Capture the cell that displays the provided text and extract its (x, y) central coordinate. 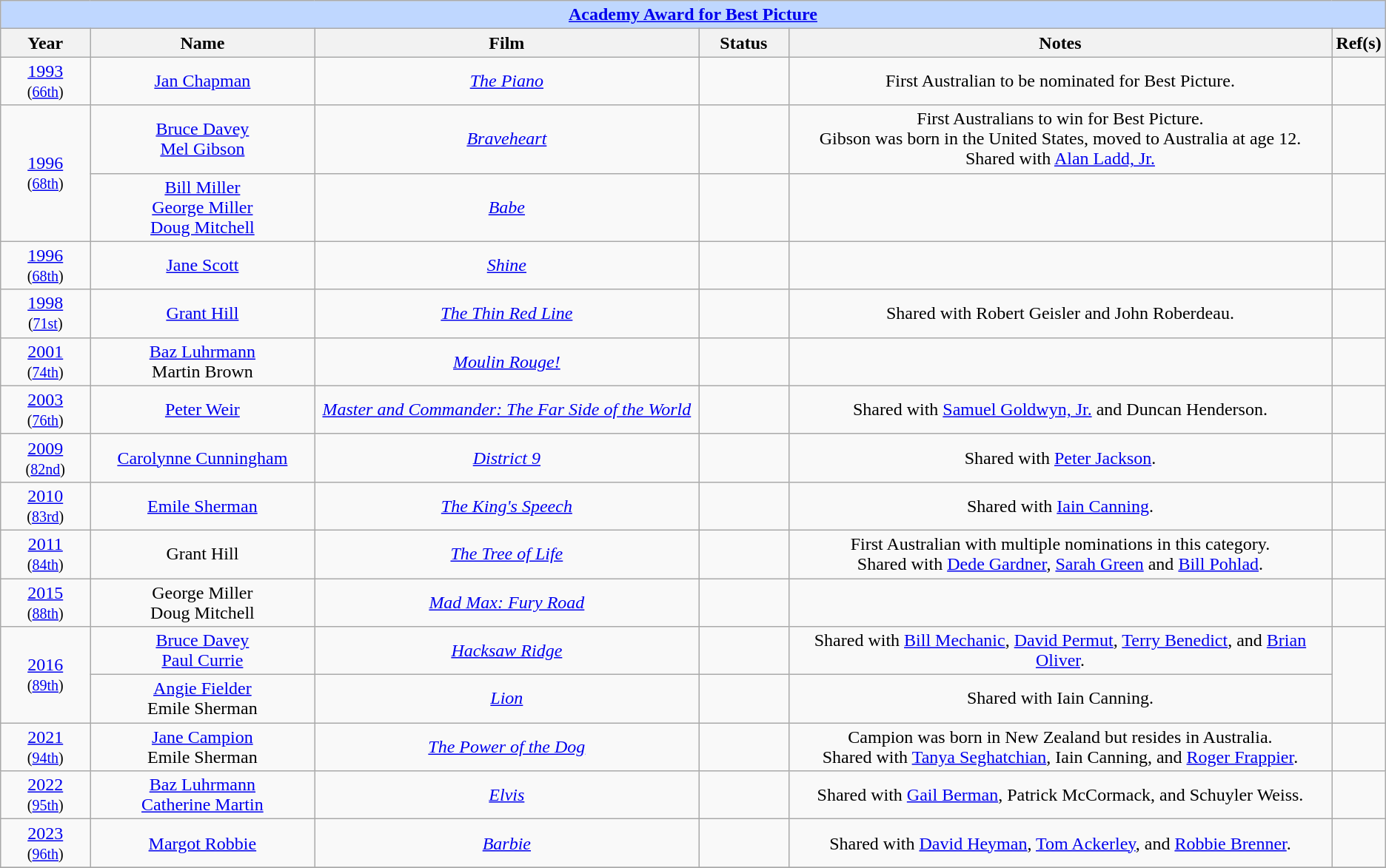
The Thin Red Line (506, 314)
First Australians to win for Best Picture.Gibson was born in the United States, moved to Australia at age 12.Shared with Alan Ladd, Jr. (1060, 139)
Carolynne Cunningham (203, 457)
District 9 (506, 457)
Shared with Samuel Goldwyn, Jr. and Duncan Henderson. (1060, 410)
Babe (506, 207)
Master and Commander: The Far Side of the World (506, 410)
Shared with Peter Jackson. (1060, 457)
First Australian to be nominated for Best Picture. (1060, 81)
Angie Fielder Emile Sherman (203, 699)
The Tree of Life (506, 554)
Shared with Gail Berman, Patrick McCormack, and Schuyler Weiss. (1060, 795)
Jan Chapman (203, 81)
Mad Max: Fury Road (506, 602)
2015(88th) (46, 602)
2010(83rd) (46, 506)
1998(71st) (46, 314)
Year (46, 43)
Elvis (506, 795)
Moulin Rouge! (506, 361)
Jane CampionEmile Sherman (203, 747)
2021(94th) (46, 747)
Bill MillerGeorge MillerDoug Mitchell (203, 207)
Status (743, 43)
George MillerDoug Mitchell (203, 602)
2001(74th) (46, 361)
2009(82nd) (46, 457)
Shine (506, 265)
2016(89th) (46, 675)
The King's Speech (506, 506)
Notes (1060, 43)
First Australian with multiple nominations in this category.Shared with Dede Gardner, Sarah Green and Bill Pohlad. (1060, 554)
Hacksaw Ridge (506, 651)
2022(95th) (46, 795)
Jane Scott (203, 265)
2003(76th) (46, 410)
Ref(s) (1359, 43)
2023(96th) (46, 844)
Lion (506, 699)
Braveheart (506, 139)
Baz LuhrmannCatherine Martin (203, 795)
Film (506, 43)
Bruce Davey Paul Currie (203, 651)
Emile Sherman (203, 506)
The Power of the Dog (506, 747)
Shared with David Heyman, Tom Ackerley, and Robbie Brenner. (1060, 844)
2011(84th) (46, 554)
Academy Award for Best Picture (693, 15)
Shared with Bill Mechanic, David Permut, Terry Benedict, and Brian Oliver. (1060, 651)
Name (203, 43)
Campion was born in New Zealand but resides in Australia.Shared with Tanya Seghatchian, Iain Canning, and Roger Frappier. (1060, 747)
Peter Weir (203, 410)
Shared with Robert Geisler and John Roberdeau. (1060, 314)
The Piano (506, 81)
Baz LuhrmannMartin Brown (203, 361)
Barbie (506, 844)
Margot Robbie (203, 844)
1993(66th) (46, 81)
Bruce DaveyMel Gibson (203, 139)
